Detect which cell encompasses the target text, then output its [x, y] center coordinate. 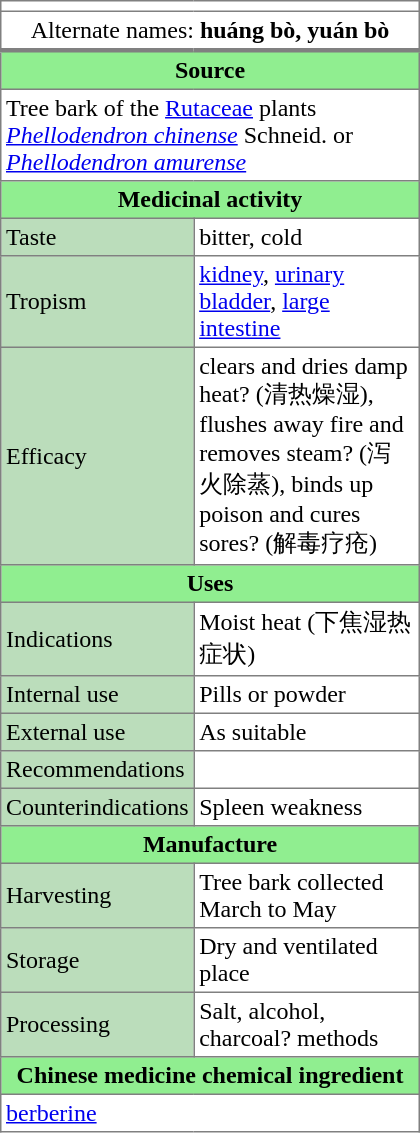
Storage [98, 960]
Indications [98, 639]
Moist heat (下焦湿热症状) [306, 639]
Recommendations [98, 770]
clears and dries damp heat? (清热燥湿), flushes away fire and removes steam? (泻火除蒸), binds up poison and cures sores? (解毒疗疮) [306, 456]
Uses [210, 584]
kidney, urinary bladder, large intestine [306, 302]
Tree bark collected March to May [306, 895]
External use [98, 732]
Taste [98, 237]
Dry and ventilated place [306, 960]
Medicinal activity [210, 200]
As suitable [306, 732]
Source [210, 70]
Counterindications [98, 807]
Manufacture [210, 845]
Chinese medicine chemical ingredient [210, 1076]
Spleen weakness [306, 807]
Alternate names: huáng bò, yuán bò [210, 30]
Internal use [98, 695]
Efficacy [98, 456]
berberine [210, 1113]
Harvesting [98, 895]
Processing [98, 1024]
Pills or powder [306, 695]
Tropism [98, 302]
Salt, alcohol, charcoal? methods [306, 1024]
Tree bark of the Rutaceae plants Phellodendron chinense Schneid. or Phellodendron amurense [210, 135]
bitter, cold [306, 237]
